Scan for the cell matching the given text and deliver its [x, y] coordinate at center. 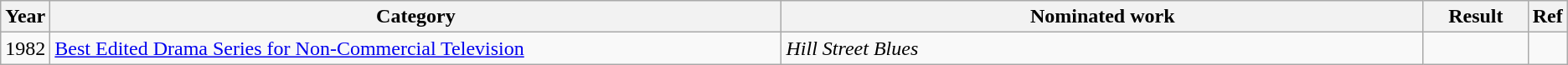
Result [1476, 17]
Hill Street Blues [1102, 48]
Category [415, 17]
Best Edited Drama Series for Non-Commercial Television [415, 48]
1982 [25, 48]
Year [25, 17]
Nominated work [1102, 17]
Ref [1548, 17]
